Pinpoint the cell where the given text exists, returning its [x, y] midpoint coordinate. 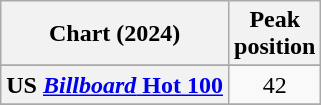
Chart (2024) [115, 34]
Peakposition [275, 34]
US Billboard Hot 100 [115, 85]
42 [275, 85]
